Pinpoint the cell where the given text exists, returning its (X, Y) midpoint coordinate. 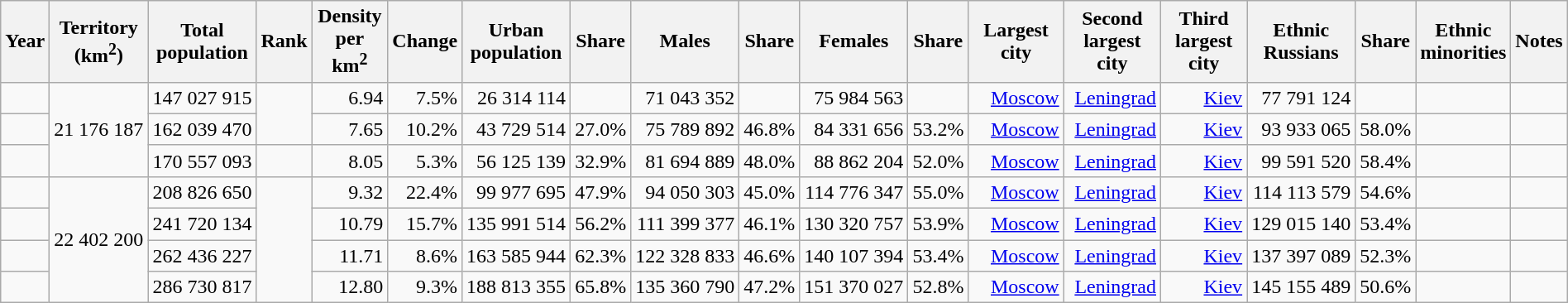
99 977 695 (516, 192)
48.0% (769, 161)
EthnicRussians (1302, 41)
114 113 579 (1302, 192)
145 155 489 (1302, 287)
137 397 089 (1302, 256)
130 320 757 (853, 224)
Territory(km2) (99, 41)
56 125 139 (516, 161)
Largest city (1016, 41)
50.6% (1386, 287)
52.8% (938, 287)
Females (853, 41)
Urbanpopulation (516, 41)
62.3% (600, 256)
32.9% (600, 161)
94 050 303 (685, 192)
Ethnicminorities (1464, 41)
10.79 (350, 224)
99 591 520 (1302, 161)
65.8% (600, 287)
Secondlargest city (1111, 41)
7.65 (350, 129)
75 789 892 (685, 129)
81 694 889 (685, 161)
111 399 377 (685, 224)
122 328 833 (685, 256)
27.0% (600, 129)
Rank (284, 41)
47.9% (600, 192)
Densityper km2 (350, 41)
262 436 227 (202, 256)
151 370 027 (853, 287)
Thirdlargest city (1204, 41)
43 729 514 (516, 129)
9.3% (425, 287)
188 813 355 (516, 287)
58.0% (1386, 129)
22.4% (425, 192)
140 107 394 (853, 256)
53.2% (938, 129)
114 776 347 (853, 192)
10.2% (425, 129)
208 826 650 (202, 192)
162 039 470 (202, 129)
46.8% (769, 129)
84 331 656 (853, 129)
15.7% (425, 224)
47.2% (769, 287)
77 791 124 (1302, 98)
Totalpopulation (202, 41)
Change (425, 41)
58.4% (1386, 161)
45.0% (769, 192)
75 984 563 (853, 98)
12.80 (350, 287)
135 360 790 (685, 287)
163 585 944 (516, 256)
8.6% (425, 256)
88 862 204 (853, 161)
11.71 (350, 256)
22 402 200 (99, 239)
71 043 352 (685, 98)
52.3% (1386, 256)
46.1% (769, 224)
Year (25, 41)
170 557 093 (202, 161)
21 176 187 (99, 129)
26 314 114 (516, 98)
53.9% (938, 224)
56.2% (600, 224)
55.0% (938, 192)
6.94 (350, 98)
286 730 817 (202, 287)
8.05 (350, 161)
135 991 514 (516, 224)
241 720 134 (202, 224)
Notes (1539, 41)
52.0% (938, 161)
129 015 140 (1302, 224)
46.6% (769, 256)
7.5% (425, 98)
9.32 (350, 192)
147 027 915 (202, 98)
54.6% (1386, 192)
Males (685, 41)
5.3% (425, 161)
93 933 065 (1302, 129)
